From the cell containing the given text, extract its center point as (X, Y) coordinate. 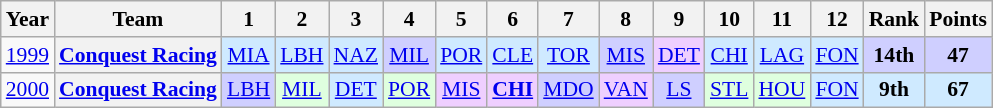
1 (248, 19)
7 (568, 19)
Rank (894, 19)
2 (302, 19)
Team (138, 19)
9 (679, 19)
LAG (782, 55)
47 (958, 55)
VAN (626, 90)
2000 (28, 90)
9th (894, 90)
Points (958, 19)
HOU (782, 90)
11 (782, 19)
CLE (512, 55)
6 (512, 19)
MDO (568, 90)
Year (28, 19)
3 (356, 19)
8 (626, 19)
4 (409, 19)
LS (679, 90)
NAZ (356, 55)
5 (461, 19)
67 (958, 90)
14th (894, 55)
STL (730, 90)
12 (836, 19)
MIA (248, 55)
10 (730, 19)
TOR (568, 55)
1999 (28, 55)
